Find where the given text appears and provide that cell's center as [X, Y] coordinate. 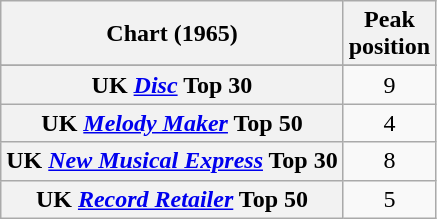
UK Melody Maker Top 50 [172, 123]
UK Disc Top 30 [172, 85]
Chart (1965) [172, 34]
9 [389, 85]
UK Record Retailer Top 50 [172, 199]
UK New Musical Express Top 30 [172, 161]
5 [389, 199]
4 [389, 123]
8 [389, 161]
Peakposition [389, 34]
